Output the [X, Y] coordinate of the center of the cell containing the given text.  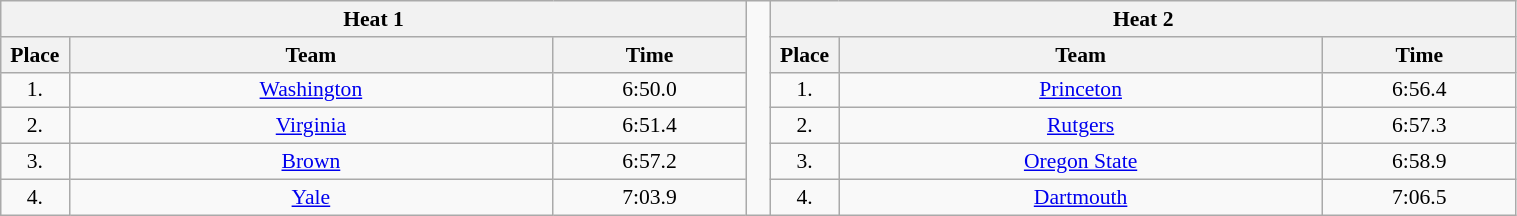
Princeton [1081, 90]
Heat 2 [1143, 19]
6:51.4 [650, 126]
7:06.5 [1419, 197]
7:03.9 [650, 197]
6:57.3 [1419, 126]
Heat 1 [374, 19]
6:50.0 [650, 90]
Dartmouth [1081, 197]
6:58.9 [1419, 162]
Oregon State [1081, 162]
Yale [311, 197]
Virginia [311, 126]
Brown [311, 162]
Rutgers [1081, 126]
6:57.2 [650, 162]
6:56.4 [1419, 90]
Washington [311, 90]
